Find where the given text appears and provide that cell's center as (X, Y) coordinate. 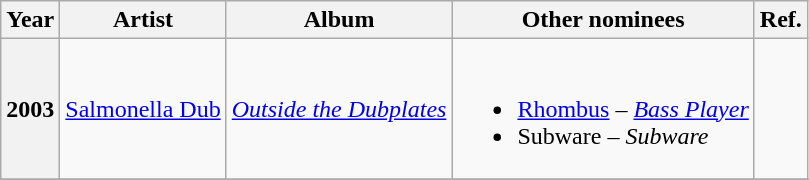
Outside the Dubplates (339, 109)
Artist (143, 20)
Ref. (780, 20)
2003 (30, 109)
Rhombus – Bass PlayerSubware – Subware (603, 109)
Year (30, 20)
Other nominees (603, 20)
Album (339, 20)
Salmonella Dub (143, 109)
